Search for the cell housing the specified text and yield its (X, Y) center coordinate. 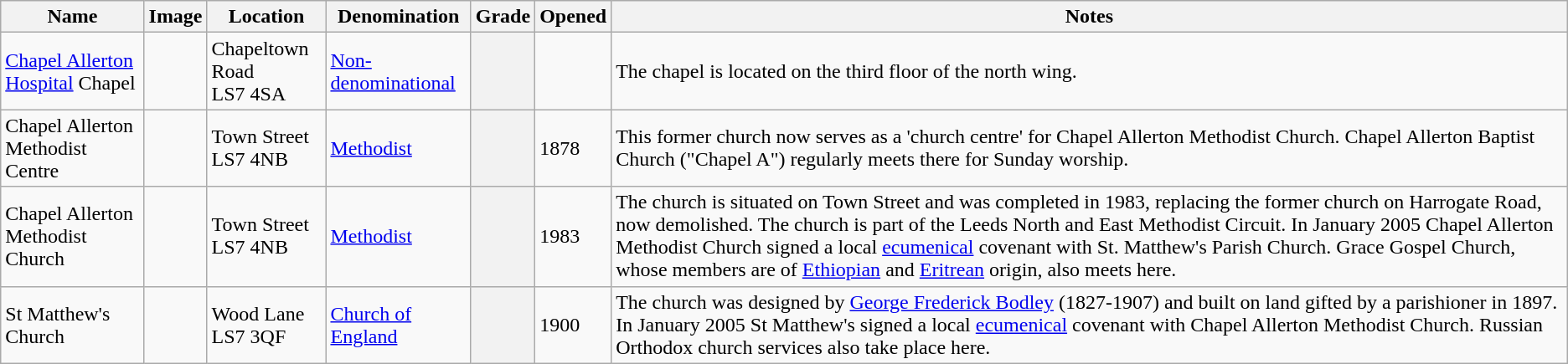
Image (176, 17)
Notes (1090, 17)
Chapel Allerton Methodist Church (72, 236)
Location (266, 17)
St Matthew's Church (72, 325)
Wood LaneLS7 3QF (266, 325)
1878 (573, 148)
Chapel Allerton Hospital Chapel (72, 71)
Grade (503, 17)
Opened (573, 17)
Name (72, 17)
1900 (573, 325)
Chapel Allerton Methodist Centre (72, 148)
Church of England (399, 325)
Chapeltown RoadLS7 4SA (266, 71)
Non-denominational (399, 71)
1983 (573, 236)
Denomination (399, 17)
The chapel is located on the third floor of the north wing. (1090, 71)
